Detect which cell encompasses the target text, then output its (x, y) center coordinate. 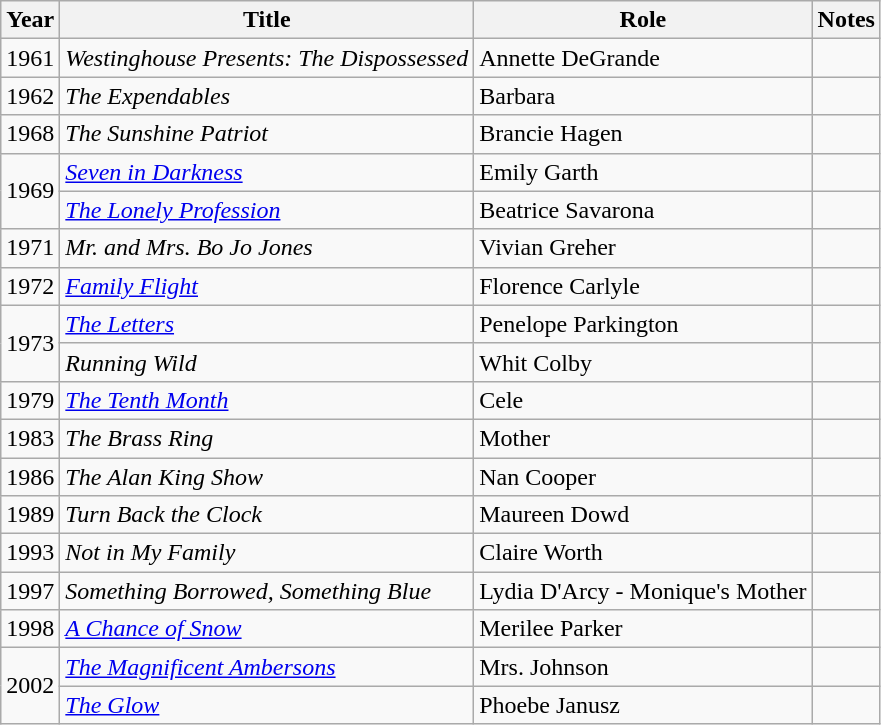
Lydia D'Arcy - Monique's Mother (643, 591)
1989 (30, 515)
1986 (30, 477)
Year (30, 20)
Mrs. Johnson (643, 667)
Barbara (643, 96)
2002 (30, 686)
1973 (30, 343)
The Glow (267, 705)
Phoebe Janusz (643, 705)
Mr. and Mrs. Bo Jo Jones (267, 248)
Merilee Parker (643, 629)
1962 (30, 96)
Emily Garth (643, 172)
The Tenth Month (267, 400)
Whit Colby (643, 362)
Westinghouse Presents: The Dispossessed (267, 58)
Nan Cooper (643, 477)
A Chance of Snow (267, 629)
Turn Back the Clock (267, 515)
The Alan King Show (267, 477)
Seven in Darkness (267, 172)
The Sunshine Patriot (267, 134)
1983 (30, 438)
The Lonely Profession (267, 210)
1961 (30, 58)
Maureen Dowd (643, 515)
The Brass Ring (267, 438)
Title (267, 20)
Annette DeGrande (643, 58)
Notes (846, 20)
1968 (30, 134)
The Expendables (267, 96)
Something Borrowed, Something Blue (267, 591)
Penelope Parkington (643, 324)
The Magnificent Ambersons (267, 667)
Claire Worth (643, 553)
Vivian Greher (643, 248)
1993 (30, 553)
Brancie Hagen (643, 134)
Beatrice Savarona (643, 210)
Mother (643, 438)
1971 (30, 248)
Not in My Family (267, 553)
1972 (30, 286)
The Letters (267, 324)
Role (643, 20)
Running Wild (267, 362)
1969 (30, 191)
1979 (30, 400)
1998 (30, 629)
1997 (30, 591)
Florence Carlyle (643, 286)
Family Flight (267, 286)
Cele (643, 400)
